Return (x, y) of the center of cell containing provided text 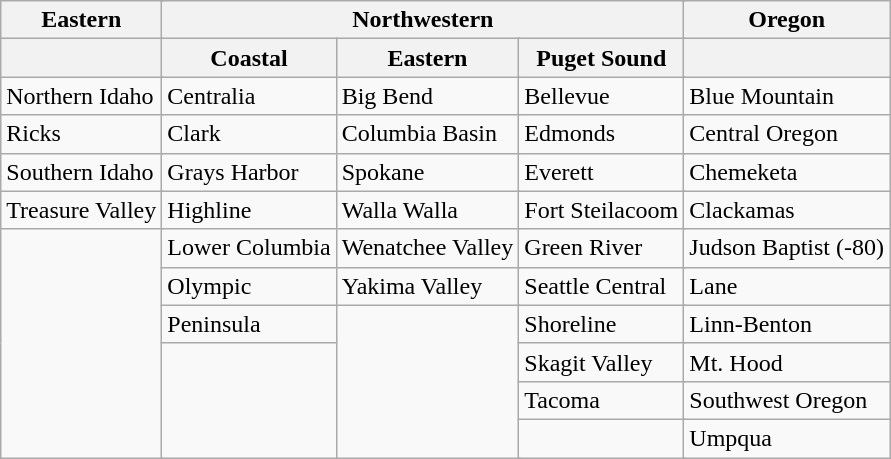
Treasure Valley (82, 210)
Big Bend (428, 96)
Blue Mountain (787, 96)
Mt. Hood (787, 362)
Wenatchee Valley (428, 248)
Clackamas (787, 210)
Chemeketa (787, 172)
Lower Columbia (249, 248)
Everett (602, 172)
Umpqua (787, 438)
Edmonds (602, 134)
Clark (249, 134)
Centralia (249, 96)
Oregon (787, 20)
Central Oregon (787, 134)
Fort Steilacoom (602, 210)
Columbia Basin (428, 134)
Lane (787, 286)
Highline (249, 210)
Northern Idaho (82, 96)
Linn-Benton (787, 324)
Tacoma (602, 400)
Walla Walla (428, 210)
Yakima Valley (428, 286)
Northwestern (423, 20)
Peninsula (249, 324)
Shoreline (602, 324)
Judson Baptist (-80) (787, 248)
Bellevue (602, 96)
Coastal (249, 58)
Green River (602, 248)
Skagit Valley (602, 362)
Ricks (82, 134)
Southwest Oregon (787, 400)
Southern Idaho (82, 172)
Puget Sound (602, 58)
Seattle Central (602, 286)
Olympic (249, 286)
Grays Harbor (249, 172)
Spokane (428, 172)
